Capture the cell that displays the provided text and extract its (X, Y) central coordinate. 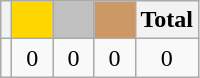
Total (167, 20)
